From the cell containing the given text, extract its center point as (X, Y) coordinate. 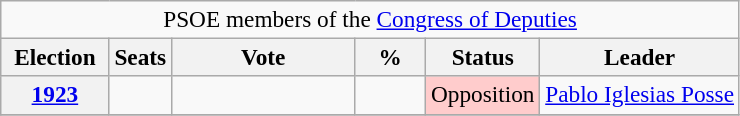
Pablo Iglesias Posse (640, 95)
Seats (140, 57)
Leader (640, 57)
Election (55, 57)
Vote (264, 57)
Status (483, 57)
1923 (55, 95)
PSOE members of the Congress of Deputies (370, 19)
Opposition (483, 95)
% (390, 57)
